For the text-containing cell, return its midpoint in (X, Y) coordinate format. 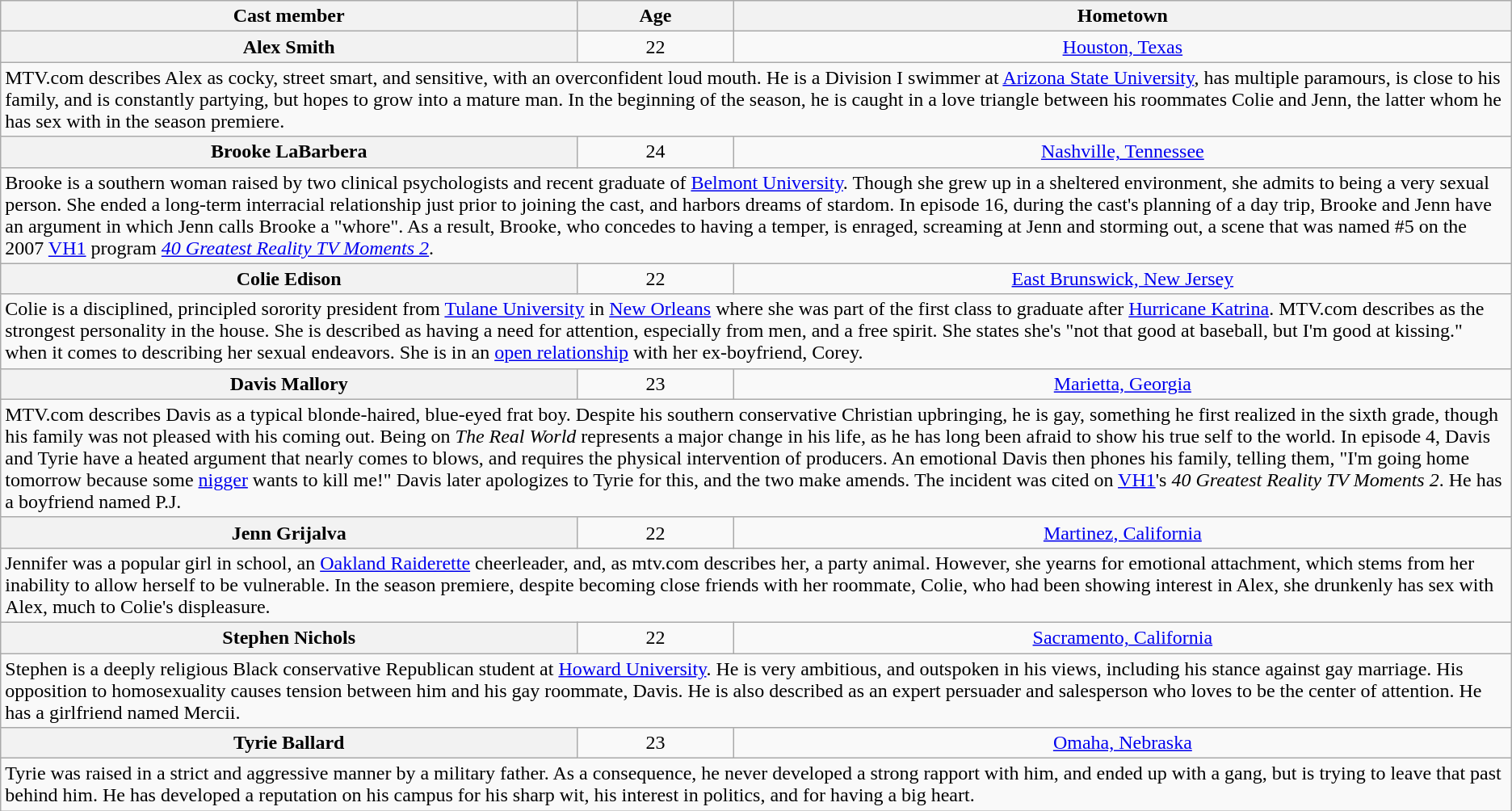
Stephen Nichols (289, 637)
Cast member (289, 16)
Jenn Grijalva (289, 532)
Tyrie Ballard (289, 743)
Davis Mallory (289, 384)
Marietta, Georgia (1123, 384)
Hometown (1123, 16)
Martinez, California (1123, 532)
Alex Smith (289, 47)
East Brunswick, New Jersey (1123, 279)
Colie Edison (289, 279)
24 (656, 152)
Omaha, Nebraska (1123, 743)
Age (656, 16)
Nashville, Tennessee (1123, 152)
Sacramento, California (1123, 637)
Houston, Texas (1123, 47)
Brooke LaBarbera (289, 152)
